Provide the (X, Y) coordinate of the cell's center where the given text is located.  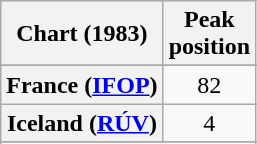
Chart (1983) (82, 34)
Iceland (RÚV) (82, 123)
4 (209, 123)
France (IFOP) (82, 85)
82 (209, 85)
Peakposition (209, 34)
